From the cell containing the given text, extract its center point as [X, Y] coordinate. 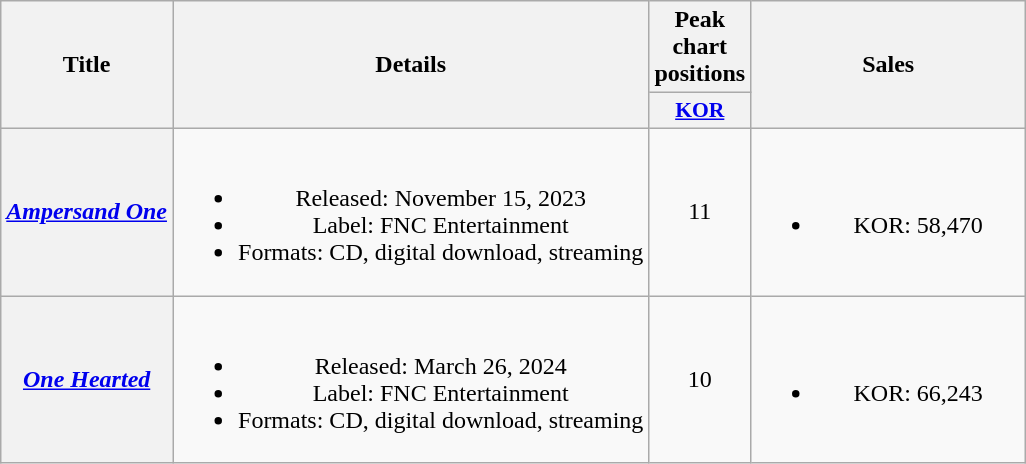
Details [410, 65]
Peak chart positions [700, 47]
Released: March 26, 2024Label: FNC EntertainmentFormats: CD, digital download, streaming [410, 380]
KOR [700, 111]
Title [87, 65]
11 [700, 212]
KOR: 66,243 [888, 380]
Ampersand One [87, 212]
Released: November 15, 2023Label: FNC EntertainmentFormats: CD, digital download, streaming [410, 212]
Sales [888, 65]
One Hearted [87, 380]
10 [700, 380]
KOR: 58,470 [888, 212]
